Provide the (x, y) coordinate of the cell's center where the given text is located.  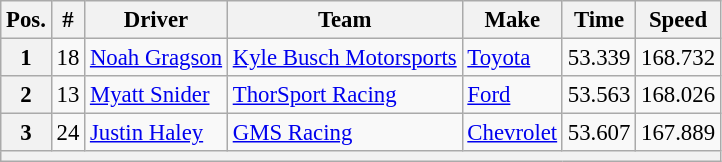
24 (68, 133)
18 (68, 58)
13 (68, 95)
Driver (156, 20)
Myatt Snider (156, 95)
2 (26, 95)
53.563 (598, 95)
# (68, 20)
53.339 (598, 58)
Time (598, 20)
Ford (512, 95)
Chevrolet (512, 133)
Noah Gragson (156, 58)
Speed (678, 20)
168.732 (678, 58)
Toyota (512, 58)
168.026 (678, 95)
1 (26, 58)
Pos. (26, 20)
ThorSport Racing (344, 95)
Justin Haley (156, 133)
Kyle Busch Motorsports (344, 58)
53.607 (598, 133)
Make (512, 20)
Team (344, 20)
3 (26, 133)
GMS Racing (344, 133)
167.889 (678, 133)
